Extract the (X, Y) coordinate from the center of the cell holding the provided text.  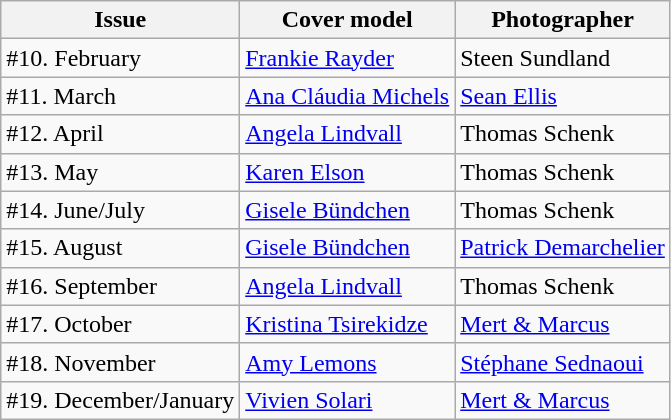
Steen Sundland (563, 58)
#13. May (120, 172)
#16. September (120, 286)
Issue (120, 20)
Photographer (563, 20)
Ana Cláudia Michels (348, 96)
Vivien Solari (348, 400)
#15. August (120, 248)
Frankie Rayder (348, 58)
#11. March (120, 96)
#10. February (120, 58)
Sean Ellis (563, 96)
#12. April (120, 134)
#14. June/July (120, 210)
Cover model (348, 20)
Amy Lemons (348, 362)
Kristina Tsirekidze (348, 324)
Patrick Demarchelier (563, 248)
#17. October (120, 324)
Stéphane Sednaoui (563, 362)
Karen Elson (348, 172)
#19. December/January (120, 400)
#18. November (120, 362)
